From the cell containing the given text, extract its center point as [x, y] coordinate. 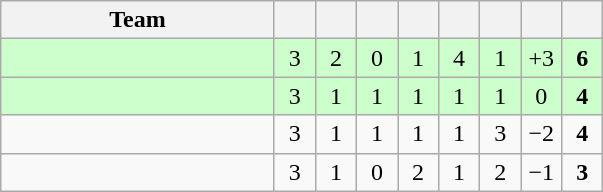
−1 [542, 172]
+3 [542, 58]
6 [582, 58]
Team [138, 20]
−2 [542, 134]
